Locate the cell with the specified text and output its [x, y] center coordinate. 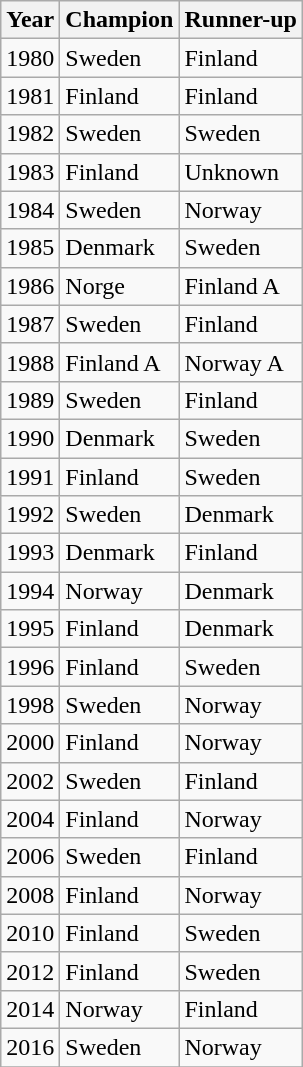
1983 [30, 172]
2010 [30, 933]
2006 [30, 857]
1989 [30, 400]
Year [30, 20]
Runner-up [241, 20]
1990 [30, 438]
1980 [30, 58]
1986 [30, 286]
2008 [30, 895]
2002 [30, 781]
2016 [30, 1047]
1996 [30, 667]
1994 [30, 591]
2014 [30, 1009]
Unknown [241, 172]
1998 [30, 705]
1995 [30, 629]
Champion [120, 20]
Norway A [241, 362]
1991 [30, 477]
2012 [30, 971]
1982 [30, 134]
2004 [30, 819]
1993 [30, 553]
2000 [30, 743]
1985 [30, 248]
1984 [30, 210]
Norge [120, 286]
1992 [30, 515]
1988 [30, 362]
1981 [30, 96]
1987 [30, 324]
